Return the [x, y] coordinate for the center point of the cell that contains the specified text.  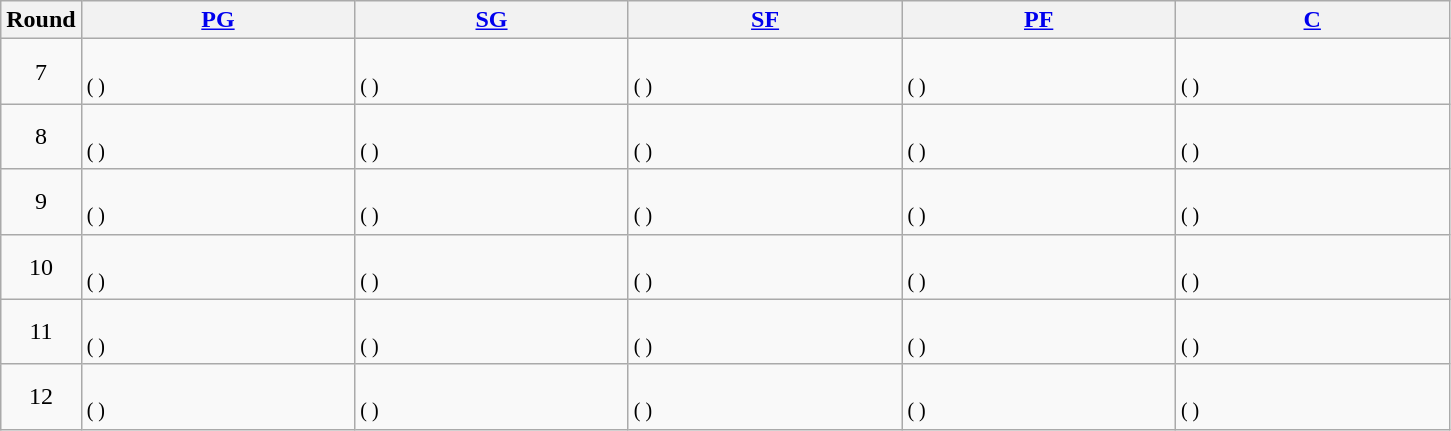
11 [41, 332]
12 [41, 396]
Round [41, 20]
PG [218, 20]
9 [41, 202]
10 [41, 266]
C [1312, 20]
8 [41, 136]
7 [41, 72]
SG [492, 20]
SF [765, 20]
PF [1039, 20]
